Identify which cell holds the provided text, then report its [X, Y] central coordinate. 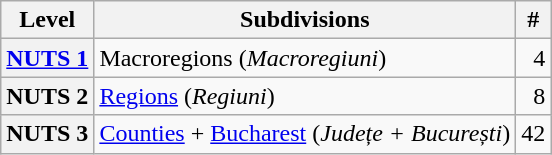
42 [534, 134]
NUTS 1 [48, 58]
# [534, 20]
Regions (Regiuni) [305, 96]
NUTS 2 [48, 96]
4 [534, 58]
Counties + Bucharest (Județe + București) [305, 134]
Macroregions (Macroregiuni) [305, 58]
8 [534, 96]
NUTS 3 [48, 134]
Subdivisions [305, 20]
Level [48, 20]
